Scan for the cell matching the given text and deliver its [X, Y] coordinate at center. 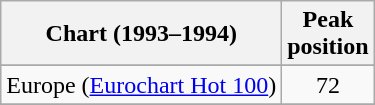
Chart (1993–1994) [142, 34]
Europe (Eurochart Hot 100) [142, 85]
Peakposition [328, 34]
72 [328, 85]
